Capture the cell that displays the provided text and extract its [x, y] central coordinate. 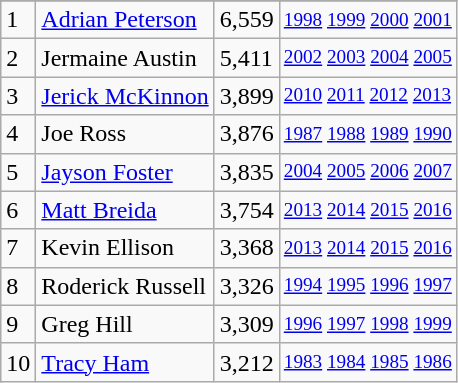
3,326 [246, 286]
Jerick McKinnon [125, 96]
1994 1995 1996 1997 [368, 286]
1 [18, 20]
Matt Breida [125, 210]
1983 1984 1985 1986 [368, 362]
6,559 [246, 20]
4 [18, 134]
3,212 [246, 362]
Joe Ross [125, 134]
2010 2011 2012 2013 [368, 96]
Adrian Peterson [125, 20]
2 [18, 58]
3,309 [246, 324]
Tracy Ham [125, 362]
Roderick Russell [125, 286]
3 [18, 96]
3,876 [246, 134]
2004 2005 2006 2007 [368, 172]
9 [18, 324]
5,411 [246, 58]
Jermaine Austin [125, 58]
3,835 [246, 172]
10 [18, 362]
8 [18, 286]
2002 2003 2004 2005 [368, 58]
3,754 [246, 210]
7 [18, 248]
3,368 [246, 248]
1998 1999 2000 2001 [368, 20]
Kevin Ellison [125, 248]
3,899 [246, 96]
1996 1997 1998 1999 [368, 324]
1987 1988 1989 1990 [368, 134]
Jayson Foster [125, 172]
6 [18, 210]
5 [18, 172]
Greg Hill [125, 324]
